Search for the cell housing the specified text and yield its [x, y] center coordinate. 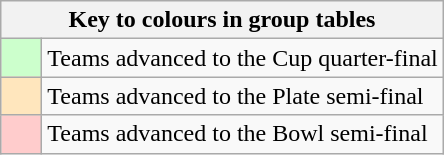
Key to colours in group tables [222, 20]
Teams advanced to the Plate semi-final [242, 96]
Teams advanced to the Cup quarter-final [242, 58]
Teams advanced to the Bowl semi-final [242, 134]
